Pinpoint the cell where the given text exists, returning its (x, y) midpoint coordinate. 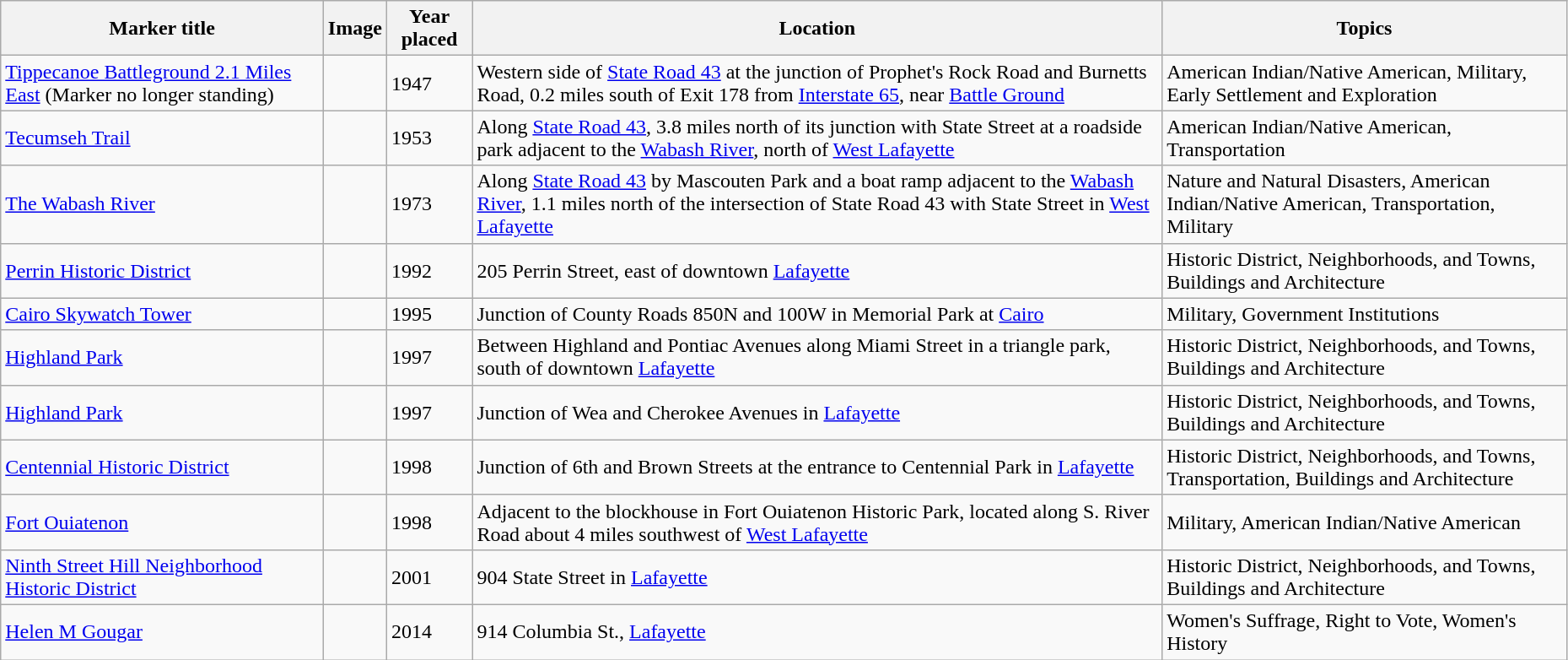
Perrin Historic District (162, 270)
Military, American Indian/Native American (1365, 522)
Tecumseh Trail (162, 138)
1953 (428, 138)
1995 (428, 314)
Marker title (162, 29)
The Wabash River (162, 204)
904 State Street in Lafayette (817, 577)
Cairo Skywatch Tower (162, 314)
Location (817, 29)
Topics (1365, 29)
2014 (428, 631)
1947 (428, 83)
1973 (428, 204)
American Indian/Native American, Military, Early Settlement and Exploration (1365, 83)
Historic District, Neighborhoods, and Towns, Transportation, Buildings and Architecture (1365, 468)
Helen M Gougar (162, 631)
2001 (428, 577)
Military, Government Institutions (1365, 314)
Along State Road 43, 3.8 miles north of its junction with State Street at a roadside park adjacent to the Wabash River, north of West Lafayette (817, 138)
Adjacent to the blockhouse in Fort Ouiatenon Historic Park, located along S. River Road about 4 miles southwest of West Lafayette (817, 522)
Ninth Street Hill Neighborhood Historic District (162, 577)
Junction of County Roads 850N and 100W in Memorial Park at Cairo (817, 314)
914 Columbia St., Lafayette (817, 631)
205 Perrin Street, east of downtown Lafayette (817, 270)
1992 (428, 270)
Year placed (428, 29)
Between Highland and Pontiac Avenues along Miami Street in a triangle park, south of downtown Lafayette (817, 358)
Women's Suffrage, Right to Vote, Women's History (1365, 631)
Centennial Historic District (162, 468)
American Indian/Native American, Transportation (1365, 138)
Junction of Wea and Cherokee Avenues in Lafayette (817, 412)
Tippecanoe Battleground 2.1 Miles East (Marker no longer standing) (162, 83)
Junction of 6th and Brown Streets at the entrance to Centennial Park in Lafayette (817, 468)
Image (354, 29)
Nature and Natural Disasters, American Indian/Native American, Transportation, Military (1365, 204)
Fort Ouiatenon (162, 522)
